Locate the cell with the specified text and output its (x, y) center coordinate. 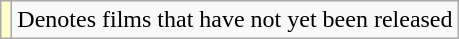
Denotes films that have not yet been released (235, 20)
